Detect which cell encompasses the target text, then output its (x, y) center coordinate. 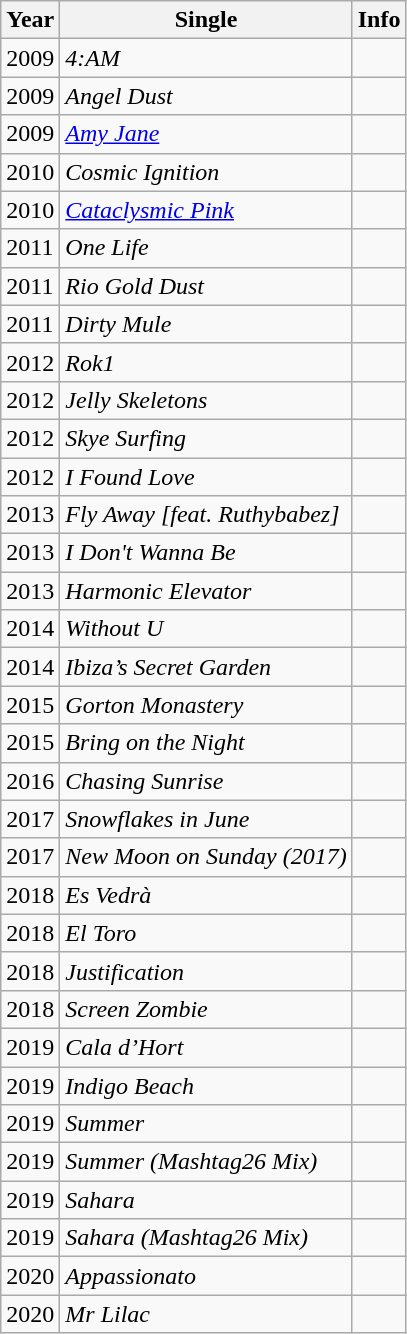
Jelly Skeletons (206, 400)
Es Vedrà (206, 895)
Without U (206, 629)
Chasing Sunrise (206, 781)
Bring on the Night (206, 743)
4:AM (206, 58)
El Toro (206, 933)
Angel Dust (206, 96)
New Moon on Sunday (2017) (206, 857)
Mr Lilac (206, 1314)
Rok1 (206, 362)
Sahara (206, 1200)
2016 (30, 781)
Indigo Beach (206, 1085)
Appassionato (206, 1276)
Amy Jane (206, 134)
Info (379, 20)
Fly Away [feat. Ruthybabez] (206, 515)
Summer (Mashtag26 Mix) (206, 1162)
I Found Love (206, 477)
Single (206, 20)
One Life (206, 248)
Snowflakes in June (206, 819)
Rio Gold Dust (206, 286)
Cala d’Hort (206, 1047)
Summer (206, 1124)
I Don't Wanna Be (206, 553)
Harmonic Elevator (206, 591)
Ibiza’s Secret Garden (206, 667)
Cosmic Ignition (206, 172)
Sahara (Mashtag26 Mix) (206, 1238)
Cataclysmic Pink (206, 210)
Year (30, 20)
Skye Surfing (206, 438)
Screen Zombie (206, 1009)
Dirty Mule (206, 324)
Justification (206, 971)
Gorton Monastery (206, 705)
